Detect which cell encompasses the target text, then output its [x, y] center coordinate. 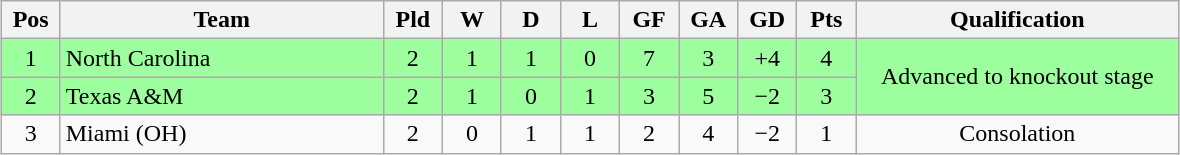
North Carolina [222, 58]
GA [708, 20]
Consolation [1018, 134]
Miami (OH) [222, 134]
Advanced to knockout stage [1018, 77]
GD [768, 20]
L [590, 20]
Pos [30, 20]
Pts [826, 20]
+4 [768, 58]
GF [650, 20]
Texas A&M [222, 96]
D [530, 20]
Qualification [1018, 20]
Team [222, 20]
7 [650, 58]
5 [708, 96]
Pld [412, 20]
W [472, 20]
